Identify which cell holds the provided text, then report its (X, Y) central coordinate. 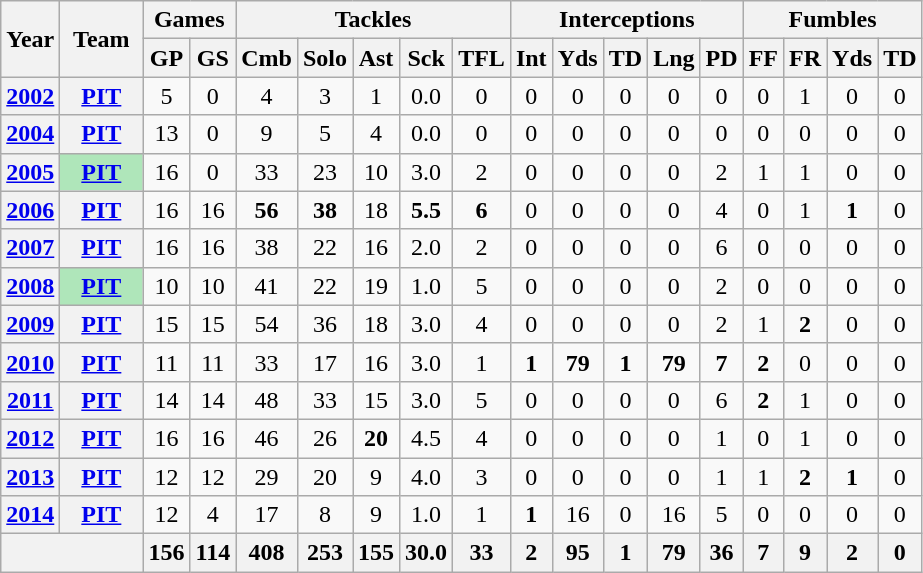
Cmb (267, 58)
2002 (30, 96)
Interceptions (626, 20)
26 (324, 438)
30.0 (426, 553)
48 (267, 400)
Team (102, 39)
Int (531, 58)
54 (267, 324)
8 (324, 515)
5.5 (426, 210)
2009 (30, 324)
23 (324, 172)
156 (166, 553)
FF (763, 58)
GP (166, 58)
19 (376, 286)
2011 (30, 400)
4.0 (426, 477)
Year (30, 39)
408 (267, 553)
TFL (482, 58)
41 (267, 286)
155 (376, 553)
PD (722, 58)
Solo (324, 58)
4.5 (426, 438)
2008 (30, 286)
Lng (674, 58)
Games (190, 20)
2010 (30, 362)
2.0 (426, 248)
114 (213, 553)
2013 (30, 477)
46 (267, 438)
Fumbles (832, 20)
Sck (426, 58)
2014 (30, 515)
Tackles (374, 20)
2004 (30, 134)
253 (324, 553)
2012 (30, 438)
2005 (30, 172)
FR (804, 58)
GS (213, 58)
95 (578, 553)
29 (267, 477)
2007 (30, 248)
2006 (30, 210)
13 (166, 134)
56 (267, 210)
Ast (376, 58)
